Pinpoint the cell where the given text exists, returning its [X, Y] midpoint coordinate. 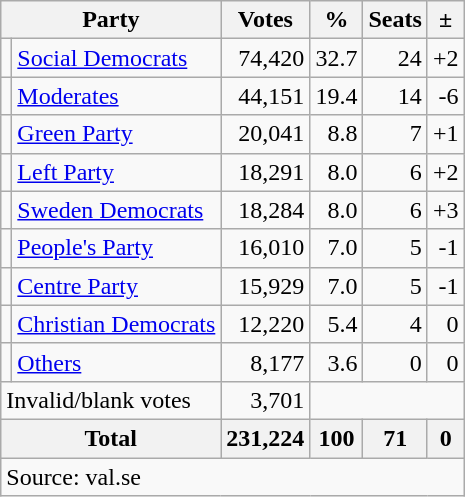
Others [116, 362]
Moderates [116, 96]
Total [111, 438]
12,220 [266, 324]
5.4 [336, 324]
24 [395, 58]
4 [395, 324]
44,151 [266, 96]
Invalid/blank votes [111, 400]
Sweden Democrats [116, 210]
71 [395, 438]
+3 [446, 210]
Christian Democrats [116, 324]
19.4 [336, 96]
100 [336, 438]
74,420 [266, 58]
-6 [446, 96]
Votes [266, 20]
3.6 [336, 362]
32.7 [336, 58]
8.8 [336, 134]
People's Party [116, 248]
Social Democrats [116, 58]
8,177 [266, 362]
± [446, 20]
20,041 [266, 134]
Green Party [116, 134]
7 [395, 134]
Left Party [116, 172]
Source: val.se [232, 477]
231,224 [266, 438]
18,291 [266, 172]
18,284 [266, 210]
3,701 [266, 400]
16,010 [266, 248]
+1 [446, 134]
% [336, 20]
Party [111, 20]
Seats [395, 20]
15,929 [266, 286]
Centre Party [116, 286]
14 [395, 96]
